Determine the (X, Y) coordinate at the center of the cell enclosing the given text.  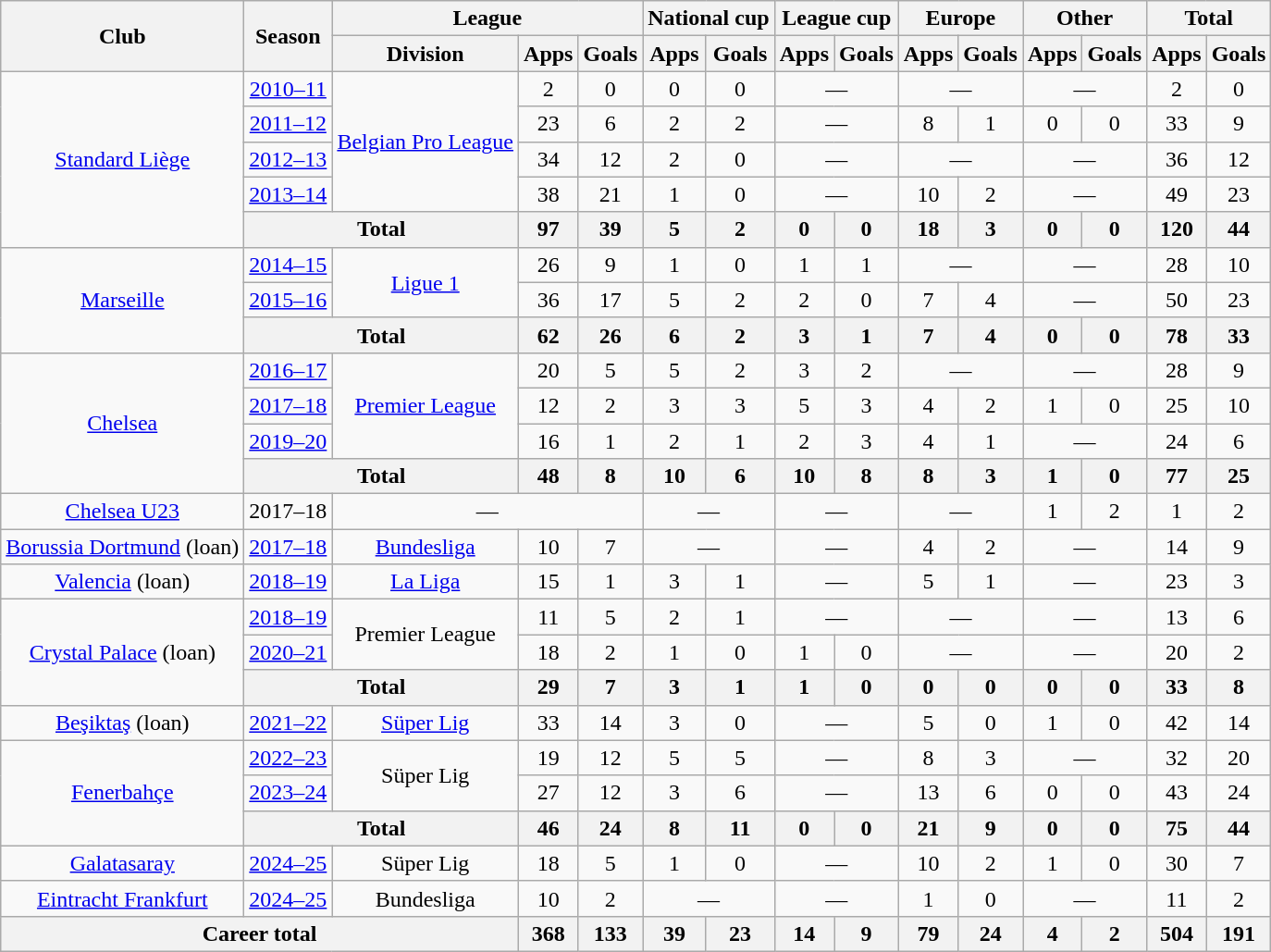
2023–24 (289, 793)
Valencia (loan) (122, 582)
19 (549, 758)
191 (1239, 933)
Marseille (122, 300)
Season (289, 36)
Belgian Pro League (426, 142)
16 (549, 441)
46 (549, 828)
Borussia Dortmund (loan) (122, 547)
Standard Liège (122, 159)
48 (549, 476)
78 (1177, 335)
79 (928, 933)
Chelsea U23 (122, 512)
Ligue 1 (426, 282)
National cup (709, 19)
49 (1177, 194)
2020–21 (289, 652)
30 (1177, 863)
50 (1177, 300)
Club (122, 36)
27 (549, 793)
368 (549, 933)
32 (1177, 758)
2013–14 (289, 194)
43 (1177, 793)
Other (1085, 19)
29 (549, 687)
La Liga (426, 582)
77 (1177, 476)
Chelsea (122, 423)
2014–15 (289, 265)
2015–16 (289, 300)
2022–23 (289, 758)
34 (549, 159)
75 (1177, 828)
League (487, 19)
2012–13 (289, 159)
2021–22 (289, 723)
38 (549, 194)
Eintracht Frankfurt (122, 898)
97 (549, 229)
2016–17 (289, 370)
504 (1177, 933)
Galatasaray (122, 863)
120 (1177, 229)
Career total (260, 933)
2019–20 (289, 441)
Crystal Palace (loan) (122, 652)
Fenerbahçe (122, 793)
2010–11 (289, 89)
Beşiktaş (loan) (122, 723)
17 (611, 300)
133 (611, 933)
42 (1177, 723)
2011–12 (289, 124)
62 (549, 335)
Europe (960, 19)
League cup (836, 19)
Division (426, 54)
15 (549, 582)
